Capture the cell that displays the provided text and extract its (x, y) central coordinate. 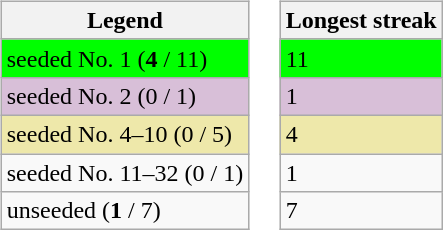
seeded No. 1 (4 / 11) (124, 58)
11 (361, 58)
4 (361, 134)
seeded No. 11–32 (0 / 1) (124, 173)
seeded No. 2 (0 / 1) (124, 96)
Longest streak (361, 20)
7 (361, 211)
Legend (124, 20)
unseeded (1 / 7) (124, 211)
seeded No. 4–10 (0 / 5) (124, 134)
